Determine the (x, y) coordinate at the center of the cell enclosing the given text.  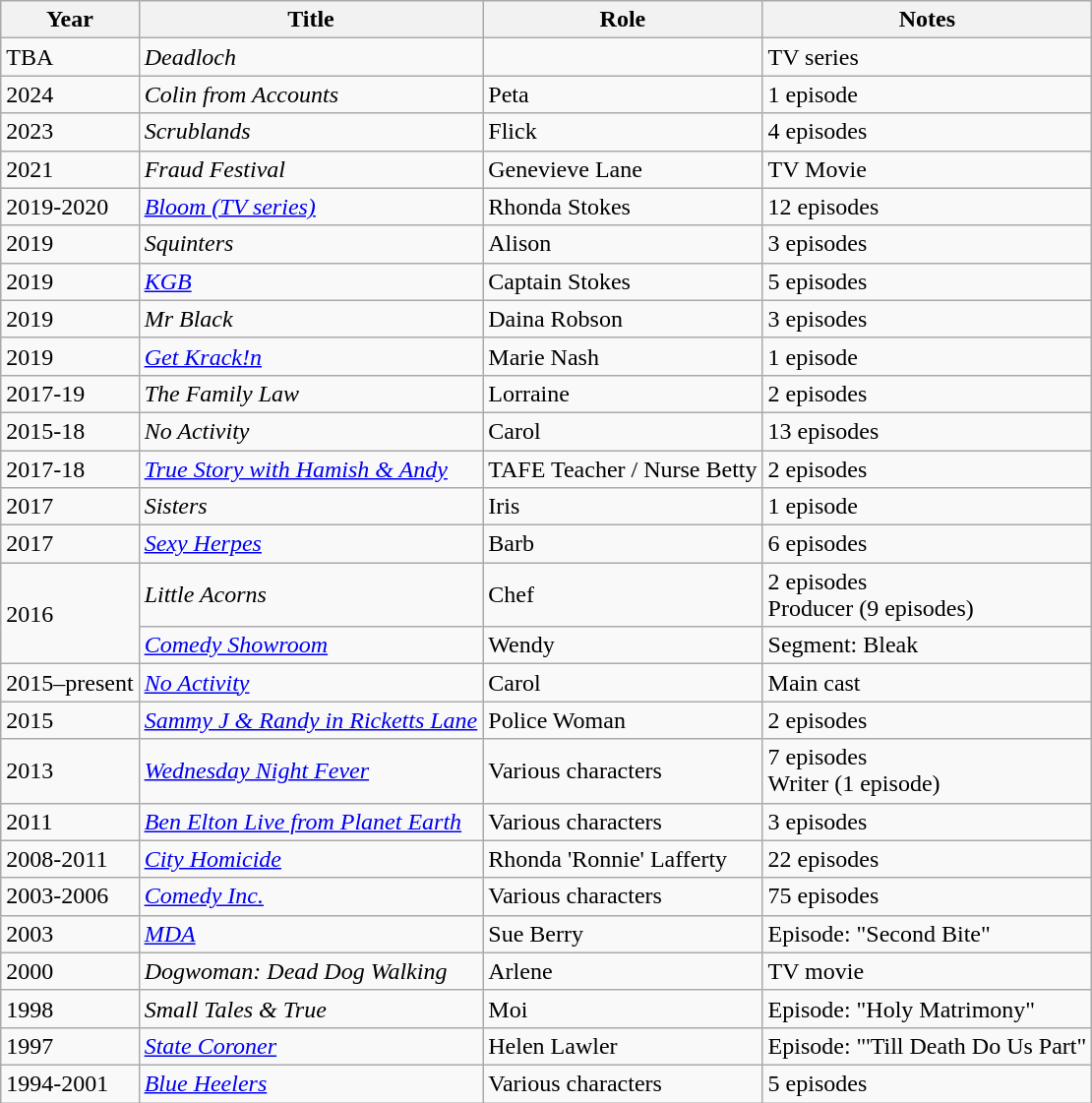
Captain Stokes (623, 281)
Comedy Inc. (311, 896)
Peta (623, 94)
Comedy Showroom (311, 645)
Bloom (TV series) (311, 207)
Mr Black (311, 319)
2000 (70, 971)
Colin from Accounts (311, 94)
Notes (927, 20)
Role (623, 20)
The Family Law (311, 394)
13 episodes (927, 431)
7 episodesWriter (1 episode) (927, 771)
2016 (70, 614)
Fraud Festival (311, 169)
Wendy (623, 645)
Barb (623, 544)
Episode: "Second Bite" (927, 934)
4 episodes (927, 132)
Scrublands (311, 132)
2023 (70, 132)
Wednesday Night Fever (311, 771)
Year (70, 20)
Segment: Bleak (927, 645)
Deadloch (311, 57)
State Coroner (311, 1046)
Ben Elton Live from Planet Earth (311, 822)
2017-18 (70, 469)
Genevieve Lane (623, 169)
Episode: "'Till Death Do Us Part" (927, 1046)
Rhonda 'Ronnie' Lafferty (623, 859)
2019-2020 (70, 207)
1997 (70, 1046)
2011 (70, 822)
MDA (311, 934)
Blue Heelers (311, 1083)
1994-2001 (70, 1083)
6 episodes (927, 544)
Dogwoman: Dead Dog Walking (311, 971)
1998 (70, 1009)
City Homicide (311, 859)
Flick (623, 132)
2008-2011 (70, 859)
2015-18 (70, 431)
Moi (623, 1009)
Iris (623, 507)
TBA (70, 57)
Daina Robson (623, 319)
Alison (623, 244)
TV series (927, 57)
2015–present (70, 683)
Get Krack!n (311, 356)
Police Woman (623, 720)
KGB (311, 281)
Small Tales & True (311, 1009)
12 episodes (927, 207)
2021 (70, 169)
True Story with Hamish & Andy (311, 469)
Sue Berry (623, 934)
Helen Lawler (623, 1046)
2 episodesProducer (9 episodes) (927, 594)
Arlene (623, 971)
Chef (623, 594)
Sexy Herpes (311, 544)
TV movie (927, 971)
Episode: "Holy Matrimony" (927, 1009)
2013 (70, 771)
Rhonda Stokes (623, 207)
2003-2006 (70, 896)
22 episodes (927, 859)
2024 (70, 94)
75 episodes (927, 896)
Lorraine (623, 394)
Main cast (927, 683)
Little Acorns (311, 594)
Marie Nash (623, 356)
2003 (70, 934)
TAFE Teacher / Nurse Betty (623, 469)
Title (311, 20)
Sisters (311, 507)
2015 (70, 720)
2017-19 (70, 394)
TV Movie (927, 169)
Sammy J & Randy in Ricketts Lane (311, 720)
Squinters (311, 244)
